Locate the cell with the specified text and output its [x, y] center coordinate. 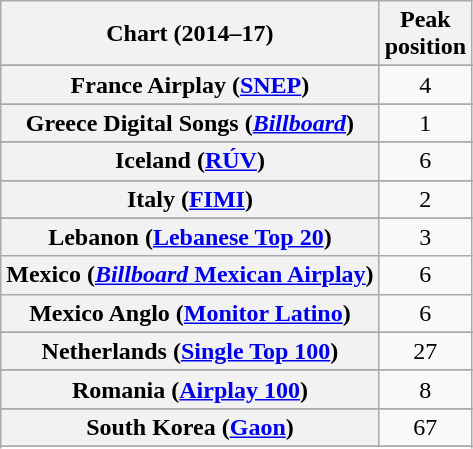
South Korea (Gaon) [190, 427]
1 [425, 123]
Romania (Airplay 100) [190, 389]
2 [425, 199]
Chart (2014–17) [190, 34]
4 [425, 85]
Mexico Anglo (Monitor Latino) [190, 313]
3 [425, 237]
Peakposition [425, 34]
Iceland (RÚV) [190, 161]
8 [425, 389]
Lebanon (Lebanese Top 20) [190, 237]
Italy (FIMI) [190, 199]
67 [425, 427]
France Airplay (SNEP) [190, 85]
Greece Digital Songs (Billboard) [190, 123]
Netherlands (Single Top 100) [190, 351]
27 [425, 351]
Mexico (Billboard Mexican Airplay) [190, 275]
